Provide the (X, Y) coordinate of the cell's center where the given text is located.  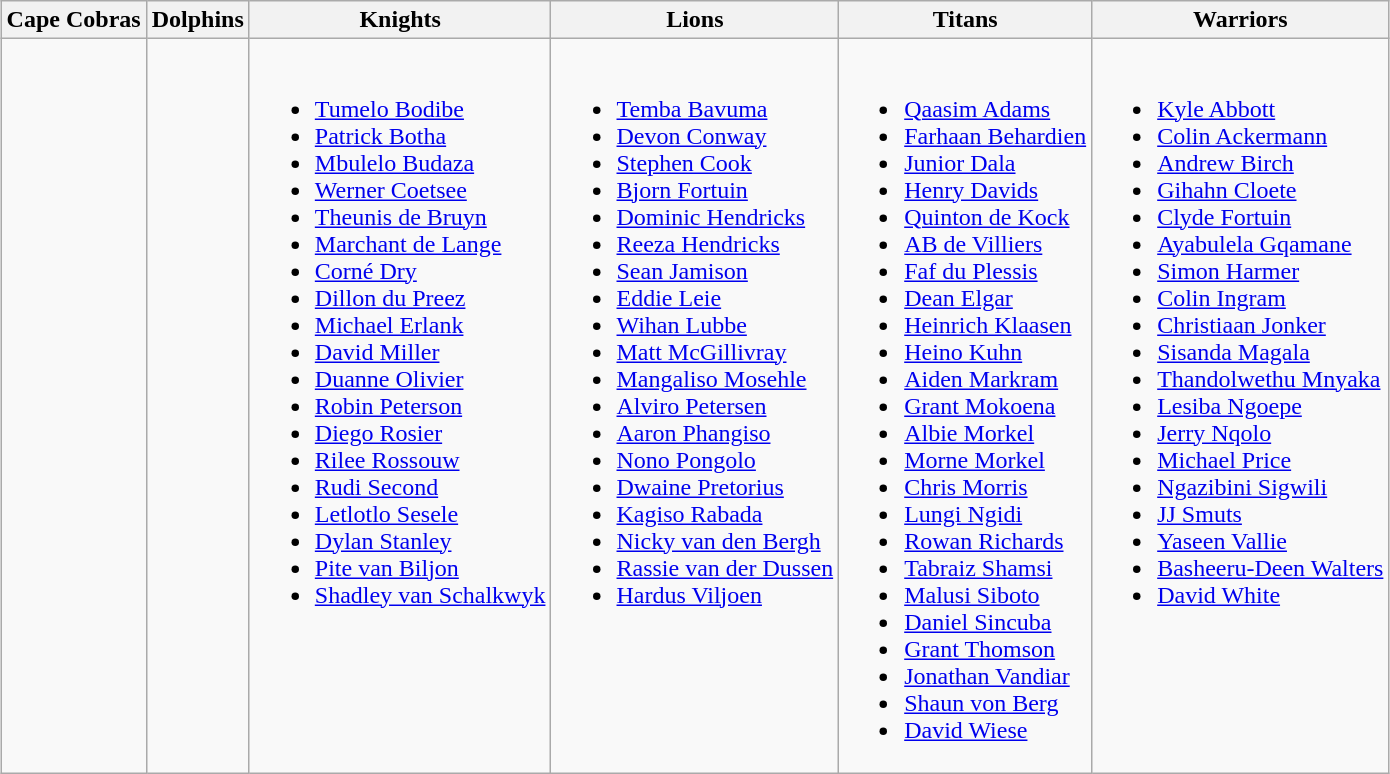
Dolphins (198, 20)
Lions (695, 20)
Cape Cobras (74, 20)
Knights (400, 20)
Titans (966, 20)
Warriors (1240, 20)
